Capture the cell that displays the provided text and extract its [x, y] central coordinate. 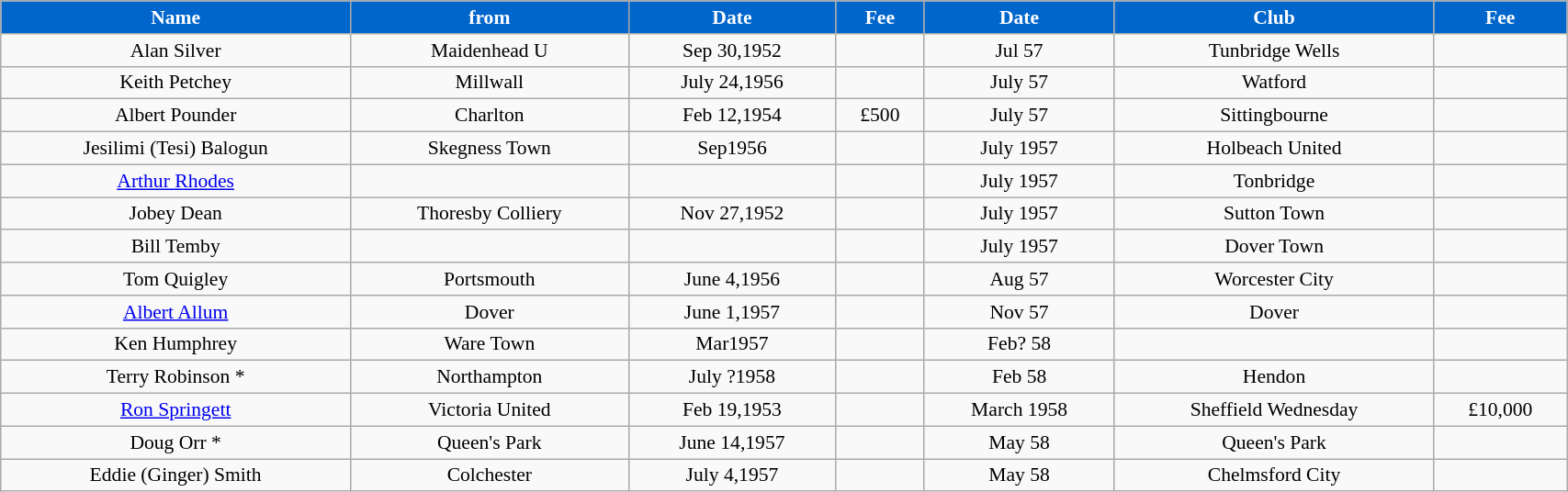
£10,000 [1501, 410]
Worcester City [1274, 279]
Feb 19,1953 [732, 410]
June 1,1957 [732, 312]
Hendon [1274, 377]
Sep 30,1952 [732, 50]
Thoresby Colliery [490, 214]
Keith Petchey [176, 83]
Feb? 58 [1020, 344]
Jul 57 [1020, 50]
Club [1274, 17]
Terry Robinson * [176, 377]
July 24,1956 [732, 83]
Doug Orr * [176, 442]
Holbeach United [1274, 149]
from [490, 17]
Skegness Town [490, 149]
Portsmouth [490, 279]
Maidenhead U [490, 50]
Bill Temby [176, 247]
Alan Silver [176, 50]
Name [176, 17]
Aug 57 [1020, 279]
Northampton [490, 377]
Arthur Rhodes [176, 181]
Ron Springett [176, 410]
Sep1956 [732, 149]
Sutton Town [1274, 214]
Millwall [490, 83]
Charlton [490, 116]
Albert Allum [176, 312]
Ware Town [490, 344]
Feb 58 [1020, 377]
Tonbridge [1274, 181]
July ?1958 [732, 377]
Nov 27,1952 [732, 214]
June 14,1957 [732, 442]
March 1958 [1020, 410]
Watford [1274, 83]
Eddie (Ginger) Smith [176, 475]
Ken Humphrey [176, 344]
Tunbridge Wells [1274, 50]
Nov 57 [1020, 312]
Albert Pounder [176, 116]
Jesilimi (Tesi) Balogun [176, 149]
Mar1957 [732, 344]
Feb 12,1954 [732, 116]
Dover Town [1274, 247]
July 4,1957 [732, 475]
Sittingbourne [1274, 116]
Sheffield Wednesday [1274, 410]
June 4,1956 [732, 279]
Colchester [490, 475]
Jobey Dean [176, 214]
Chelmsford City [1274, 475]
Victoria United [490, 410]
Tom Quigley [176, 279]
£500 [880, 116]
